Extract the [x, y] coordinate from the center of the cell holding the provided text.  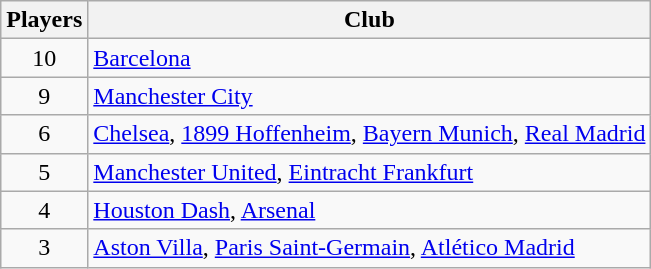
Barcelona [370, 58]
Houston Dash, Arsenal [370, 210]
10 [44, 58]
3 [44, 248]
Manchester United, Eintracht Frankfurt [370, 172]
Manchester City [370, 96]
Chelsea, 1899 Hoffenheim, Bayern Munich, Real Madrid [370, 134]
9 [44, 96]
4 [44, 210]
Aston Villa, Paris Saint-Germain, Atlético Madrid [370, 248]
Club [370, 20]
6 [44, 134]
Players [44, 20]
5 [44, 172]
